Provide the (X, Y) coordinate of the cell's center where the given text is located.  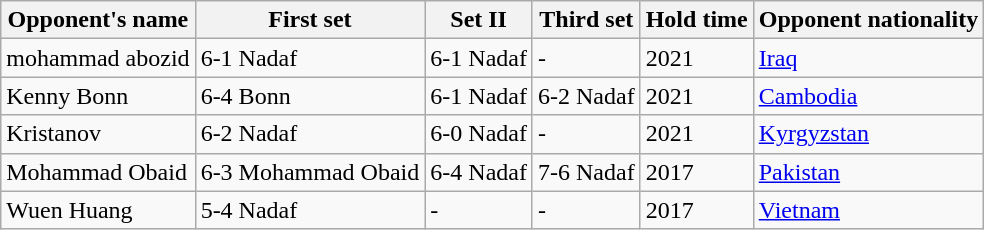
Wuen Huang (98, 210)
6-0 Nadaf (479, 134)
Kenny Bonn (98, 96)
First set (310, 20)
7-6 Nadaf (586, 172)
Pakistan (868, 172)
Third set (586, 20)
5-4 Nadaf (310, 210)
Hold time (696, 20)
Kristanov (98, 134)
Opponent's name (98, 20)
Kyrgyzstan (868, 134)
Opponent nationality (868, 20)
mohammad abozid (98, 58)
6-4 Nadaf (479, 172)
Iraq (868, 58)
Vietnam (868, 210)
Set II (479, 20)
Cambodia (868, 96)
Mohammad Obaid (98, 172)
6-3 Mohammad Obaid (310, 172)
6-4 Bonn (310, 96)
